Determine the [x, y] coordinate at the center of the cell enclosing the given text.  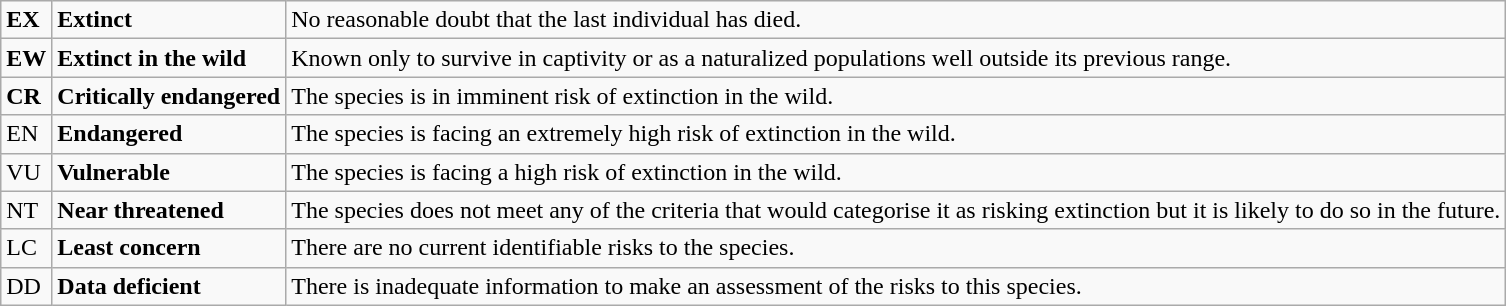
There is inadequate information to make an assessment of the risks to this species. [896, 286]
Extinct in the wild [169, 58]
DD [26, 286]
Near threatened [169, 210]
Endangered [169, 134]
EX [26, 20]
The species does not meet any of the criteria that would categorise it as risking extinction but it is likely to do so in the future. [896, 210]
The species is facing a high risk of extinction in the wild. [896, 172]
EN [26, 134]
LC [26, 248]
EW [26, 58]
Known only to survive in captivity or as a naturalized populations well outside its previous range. [896, 58]
The species is in imminent risk of extinction in the wild. [896, 96]
Data deficient [169, 286]
CR [26, 96]
NT [26, 210]
The species is facing an extremely high risk of extinction in the wild. [896, 134]
Vulnerable [169, 172]
VU [26, 172]
Critically endangered [169, 96]
Least concern [169, 248]
Extinct [169, 20]
No reasonable doubt that the last individual has died. [896, 20]
There are no current identifiable risks to the species. [896, 248]
